From the cell containing the given text, extract its center point as (X, Y) coordinate. 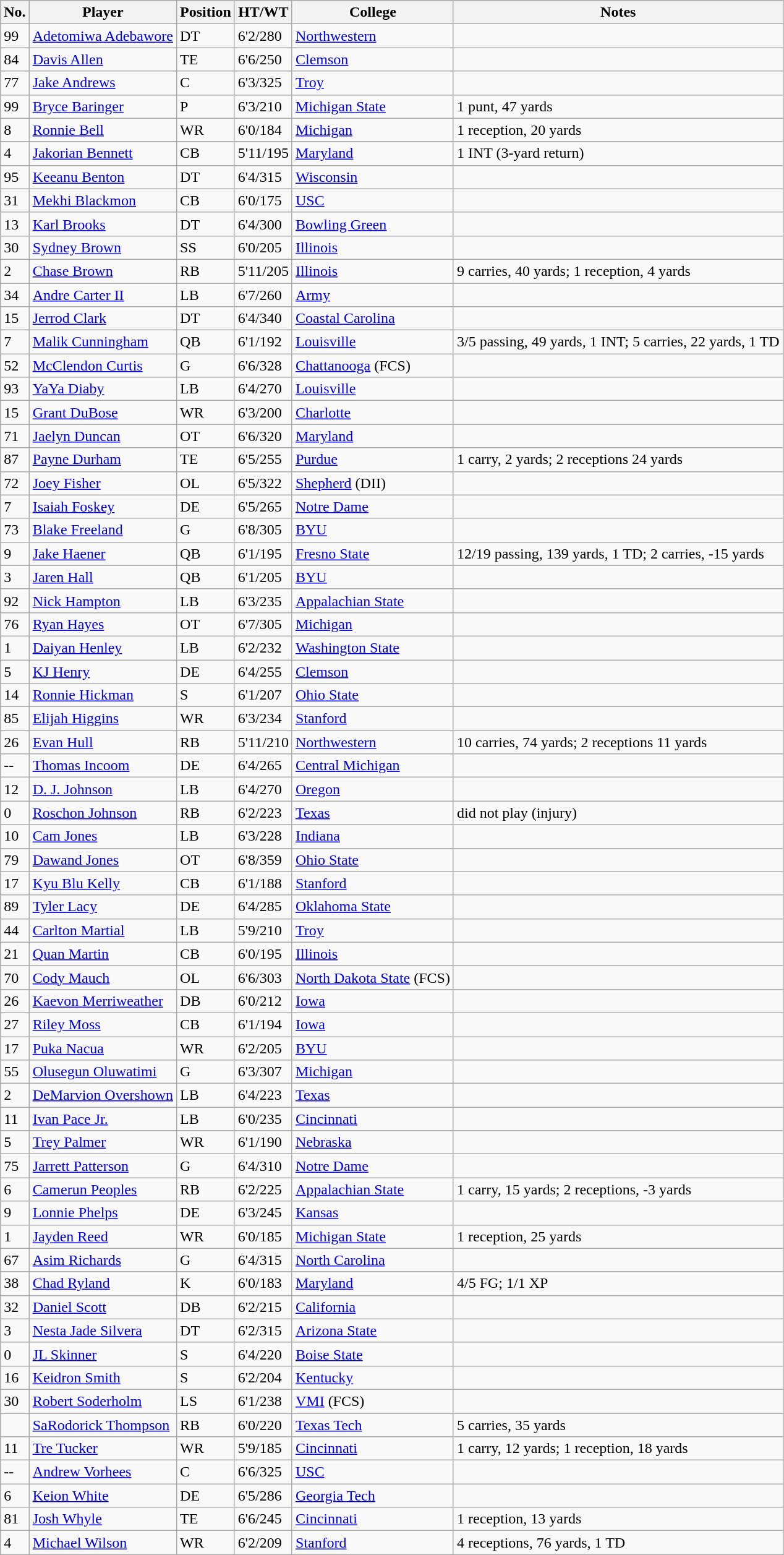
Chattanooga (FCS) (372, 366)
73 (15, 530)
Tre Tucker (103, 1449)
Lonnie Phelps (103, 1213)
D. J. Johnson (103, 789)
93 (15, 389)
3/5 passing, 49 yards, 1 INT; 5 carries, 22 yards, 1 TD (618, 342)
Michael Wilson (103, 1543)
Shepherd (DII) (372, 483)
1 reception, 13 yards (618, 1519)
P (206, 106)
Purdue (372, 460)
Wisconsin (372, 177)
Bryce Baringer (103, 106)
Chase Brown (103, 271)
Jerrod Clark (103, 319)
KJ Henry (103, 671)
6'5/286 (263, 1496)
Carlton Martial (103, 930)
Cam Jones (103, 836)
1 INT (3-yard return) (618, 153)
55 (15, 1072)
Riley Moss (103, 1024)
67 (15, 1260)
Puka Nacua (103, 1048)
1 carry, 15 yards; 2 receptions, -3 yards (618, 1189)
6'2/315 (263, 1330)
38 (15, 1283)
10 (15, 836)
Ronnie Hickman (103, 695)
70 (15, 977)
81 (15, 1519)
JL Skinner (103, 1354)
Cody Mauch (103, 977)
6'4/220 (263, 1354)
6'3/307 (263, 1072)
VMI (FCS) (372, 1401)
6'4/285 (263, 907)
6'2/205 (263, 1048)
92 (15, 601)
6'8/359 (263, 860)
Ivan Pace Jr. (103, 1119)
6'5/322 (263, 483)
5'11/205 (263, 271)
75 (15, 1166)
6'4/255 (263, 671)
21 (15, 954)
6'3/210 (263, 106)
6'3/200 (263, 413)
Oklahoma State (372, 907)
6'0/183 (263, 1283)
76 (15, 624)
5'11/195 (263, 153)
YaYa Diaby (103, 389)
6'1/207 (263, 695)
6'6/250 (263, 59)
89 (15, 907)
Ronnie Bell (103, 130)
Daiyan Henley (103, 648)
Army (372, 295)
6'1/190 (263, 1142)
Daniel Scott (103, 1307)
Jakorian Bennett (103, 153)
Player (103, 12)
Blake Freeland (103, 530)
Georgia Tech (372, 1496)
Asim Richards (103, 1260)
5'9/210 (263, 930)
6'5/265 (263, 507)
HT/WT (263, 12)
6'4/265 (263, 766)
6'2/280 (263, 36)
32 (15, 1307)
6'0/195 (263, 954)
Boise State (372, 1354)
Davis Allen (103, 59)
Bowling Green (372, 224)
95 (15, 177)
Chad Ryland (103, 1283)
Roschon Johnson (103, 813)
Jake Haener (103, 554)
did not play (injury) (618, 813)
27 (15, 1024)
1 punt, 47 yards (618, 106)
6'8/305 (263, 530)
77 (15, 83)
87 (15, 460)
Kaevon Merriweather (103, 1001)
Washington State (372, 648)
Dawand Jones (103, 860)
6'7/260 (263, 295)
Keeanu Benton (103, 177)
No. (15, 12)
Oregon (372, 789)
Tyler Lacy (103, 907)
McClendon Curtis (103, 366)
9 carries, 40 yards; 1 reception, 4 yards (618, 271)
6'6/325 (263, 1472)
DeMarvion Overshown (103, 1095)
Trey Palmer (103, 1142)
Quan Martin (103, 954)
Andre Carter II (103, 295)
52 (15, 366)
Karl Brooks (103, 224)
Jaelyn Duncan (103, 436)
16 (15, 1377)
Camerun Peoples (103, 1189)
North Dakota State (FCS) (372, 977)
Jarrett Patterson (103, 1166)
College (372, 12)
Position (206, 12)
34 (15, 295)
Notes (618, 12)
5'9/185 (263, 1449)
Kentucky (372, 1377)
6'0/235 (263, 1119)
Joey Fisher (103, 483)
6'2/225 (263, 1189)
Andrew Vorhees (103, 1472)
6'0/212 (263, 1001)
6'4/300 (263, 224)
6'2/223 (263, 813)
Keion White (103, 1496)
Central Michigan (372, 766)
Grant DuBose (103, 413)
10 carries, 74 yards; 2 receptions 11 yards (618, 742)
6'6/303 (263, 977)
85 (15, 719)
6'0/184 (263, 130)
84 (15, 59)
Kansas (372, 1213)
6'6/320 (263, 436)
12/19 passing, 139 yards, 1 TD; 2 carries, -15 yards (618, 554)
6'0/185 (263, 1236)
6'1/205 (263, 577)
Keidron Smith (103, 1377)
6'1/192 (263, 342)
31 (15, 200)
6'2/232 (263, 648)
Texas Tech (372, 1424)
Jayden Reed (103, 1236)
1 reception, 20 yards (618, 130)
SaRodorick Thompson (103, 1424)
5'11/210 (263, 742)
1 reception, 25 yards (618, 1236)
44 (15, 930)
6'3/228 (263, 836)
6'4/340 (263, 319)
Robert Soderholm (103, 1401)
5 carries, 35 yards (618, 1424)
8 (15, 130)
Thomas Incoom (103, 766)
6'1/194 (263, 1024)
12 (15, 789)
13 (15, 224)
Fresno State (372, 554)
6'1/188 (263, 883)
72 (15, 483)
6'7/305 (263, 624)
1 carry, 2 yards; 2 receptions 24 yards (618, 460)
Coastal Carolina (372, 319)
Jaren Hall (103, 577)
6'3/235 (263, 601)
Nesta Jade Silvera (103, 1330)
Nebraska (372, 1142)
6'3/234 (263, 719)
Ryan Hayes (103, 624)
6'0/220 (263, 1424)
14 (15, 695)
6'2/209 (263, 1543)
71 (15, 436)
4 receptions, 76 yards, 1 TD (618, 1543)
Adetomiwa Adebawore (103, 36)
North Carolina (372, 1260)
1 carry, 12 yards; 1 reception, 18 yards (618, 1449)
California (372, 1307)
6'5/255 (263, 460)
LS (206, 1401)
SS (206, 247)
Elijah Higgins (103, 719)
Isaiah Foskey (103, 507)
6'6/245 (263, 1519)
6'0/175 (263, 200)
Nick Hampton (103, 601)
Charlotte (372, 413)
4/5 FG; 1/1 XP (618, 1283)
Jake Andrews (103, 83)
6'0/205 (263, 247)
Josh Whyle (103, 1519)
Malik Cunningham (103, 342)
6'1/195 (263, 554)
6'1/238 (263, 1401)
Kyu Blu Kelly (103, 883)
Indiana (372, 836)
Olusegun Oluwatimi (103, 1072)
Sydney Brown (103, 247)
6'4/310 (263, 1166)
K (206, 1283)
Mekhi Blackmon (103, 200)
6'3/325 (263, 83)
Payne Durham (103, 460)
6'2/204 (263, 1377)
6'6/328 (263, 366)
Evan Hull (103, 742)
79 (15, 860)
6'3/245 (263, 1213)
6'2/215 (263, 1307)
6'4/223 (263, 1095)
Arizona State (372, 1330)
